Return the [x, y] coordinate for the center point of the cell that contains the specified text.  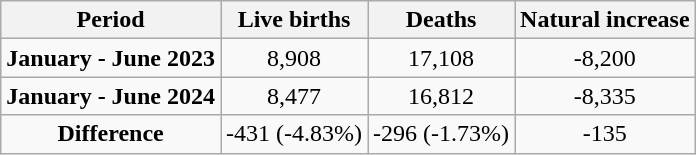
-296 (-1.73%) [442, 134]
Live births [294, 20]
Difference [111, 134]
Natural increase [606, 20]
8,477 [294, 96]
-431 (-4.83%) [294, 134]
-135 [606, 134]
-8,335 [606, 96]
8,908 [294, 58]
-8,200 [606, 58]
Period [111, 20]
January - June 2023 [111, 58]
Deaths [442, 20]
17,108 [442, 58]
16,812 [442, 96]
January - June 2024 [111, 96]
